Search for the cell housing the specified text and yield its [X, Y] center coordinate. 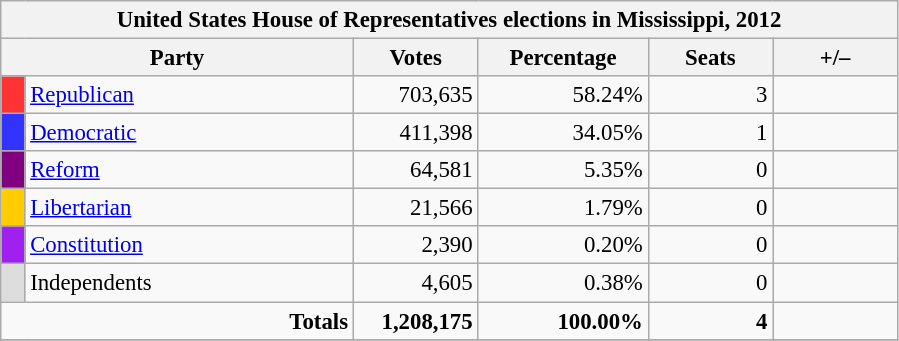
1,208,175 [416, 321]
21,566 [416, 208]
703,635 [416, 95]
Independents [189, 283]
411,398 [416, 133]
100.00% [563, 321]
Libertarian [189, 208]
1.79% [563, 208]
Percentage [563, 58]
+/– [836, 58]
Totals [178, 321]
Constitution [189, 245]
0.20% [563, 245]
64,581 [416, 170]
Republican [189, 95]
Seats [710, 58]
58.24% [563, 95]
Reform [189, 170]
3 [710, 95]
4 [710, 321]
Democratic [189, 133]
Votes [416, 58]
1 [710, 133]
2,390 [416, 245]
United States House of Representatives elections in Mississippi, 2012 [450, 20]
Party [178, 58]
5.35% [563, 170]
34.05% [563, 133]
0.38% [563, 283]
4,605 [416, 283]
